Output the (x, y) coordinate of the center of the cell containing the given text.  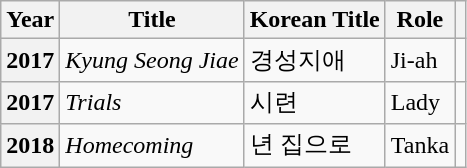
2018 (30, 146)
Tanka (420, 146)
Kyung Seong Jiae (152, 60)
년 집으로 (314, 146)
Year (30, 20)
Korean Title (314, 20)
Title (152, 20)
시련 (314, 102)
Role (420, 20)
Homecoming (152, 146)
Ji-ah (420, 60)
Lady (420, 102)
경성지애 (314, 60)
Trials (152, 102)
